Detect which cell encompasses the target text, then output its (X, Y) center coordinate. 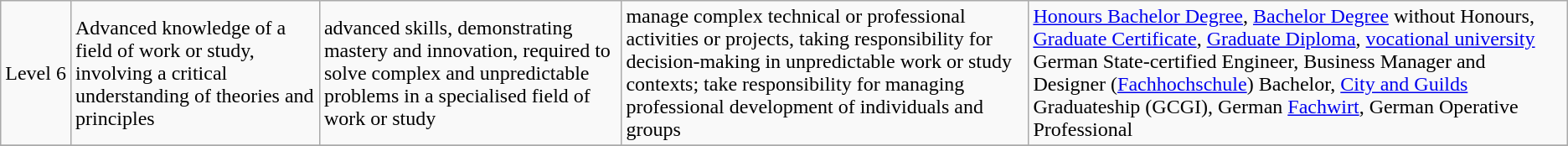
Level 6 (36, 74)
Advanced knowledge of a field of work or study, involving a critical understanding of theories and principles (194, 74)
advanced skills, demonstrating mastery and innovation, required to solve complex and unpredictable problems in a specialised field of work or study (471, 74)
